Pinpoint the cell where the given text exists, returning its [x, y] midpoint coordinate. 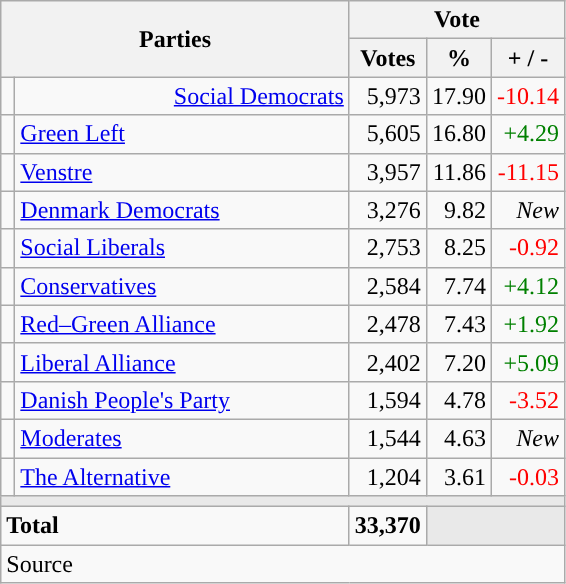
11.86 [458, 172]
The Alternative [182, 477]
Source [283, 564]
2,753 [388, 248]
+4.29 [528, 134]
Red–Green Alliance [182, 324]
-10.14 [528, 96]
Social Democrats [182, 96]
9.82 [458, 210]
Social Liberals [182, 248]
Vote [456, 20]
-11.15 [528, 172]
Total [176, 526]
7.20 [458, 362]
Green Left [182, 134]
-3.52 [528, 400]
-0.03 [528, 477]
2,584 [388, 286]
8.25 [458, 248]
+ / - [528, 58]
Liberal Alliance [182, 362]
+1.92 [528, 324]
33,370 [388, 526]
Votes [388, 58]
Moderates [182, 438]
4.63 [458, 438]
3,957 [388, 172]
% [458, 58]
2,478 [388, 324]
-0.92 [528, 248]
7.43 [458, 324]
+4.12 [528, 286]
Denmark Democrats [182, 210]
Conservatives [182, 286]
Venstre [182, 172]
Danish People's Party [182, 400]
3.61 [458, 477]
2,402 [388, 362]
16.80 [458, 134]
5,605 [388, 134]
1,594 [388, 400]
4.78 [458, 400]
1,204 [388, 477]
3,276 [388, 210]
+5.09 [528, 362]
5,973 [388, 96]
1,544 [388, 438]
Parties [176, 39]
17.90 [458, 96]
7.74 [458, 286]
